Determine the (X, Y) coordinate at the center of the cell enclosing the given text.  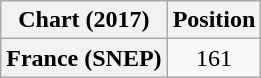
Chart (2017) (84, 20)
Position (214, 20)
161 (214, 58)
France (SNEP) (84, 58)
